Provide the [x, y] coordinate of the cell's center where the given text is located.  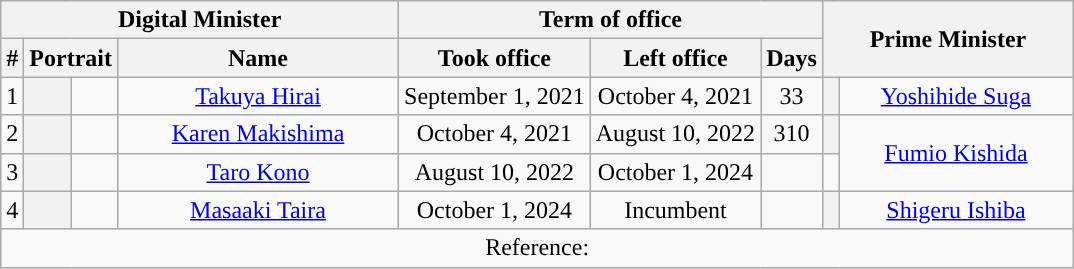
Left office [675, 58]
2 [12, 134]
Took office [495, 58]
Prime Minister [948, 39]
Taro Kono [258, 172]
Incumbent [675, 210]
310 [792, 134]
1 [12, 96]
33 [792, 96]
Days [792, 58]
September 1, 2021 [495, 96]
Name [258, 58]
Portrait [71, 58]
# [12, 58]
Shigeru Ishiba [956, 210]
Term of office [611, 20]
Reference: [538, 248]
Digital Minister [200, 20]
Fumio Kishida [956, 153]
Takuya Hirai [258, 96]
4 [12, 210]
3 [12, 172]
Yoshihide Suga [956, 96]
Karen Makishima [258, 134]
Masaaki Taira [258, 210]
